Output the [X, Y] coordinate of the center of the cell containing the given text.  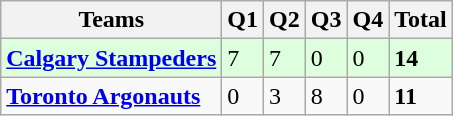
3 [285, 96]
Q3 [326, 20]
Calgary Stampeders [112, 58]
Q2 [285, 20]
Toronto Argonauts [112, 96]
11 [421, 96]
Total [421, 20]
8 [326, 96]
Q4 [368, 20]
Q1 [243, 20]
Teams [112, 20]
14 [421, 58]
